Extract the [x, y] coordinate from the center of the cell holding the provided text.  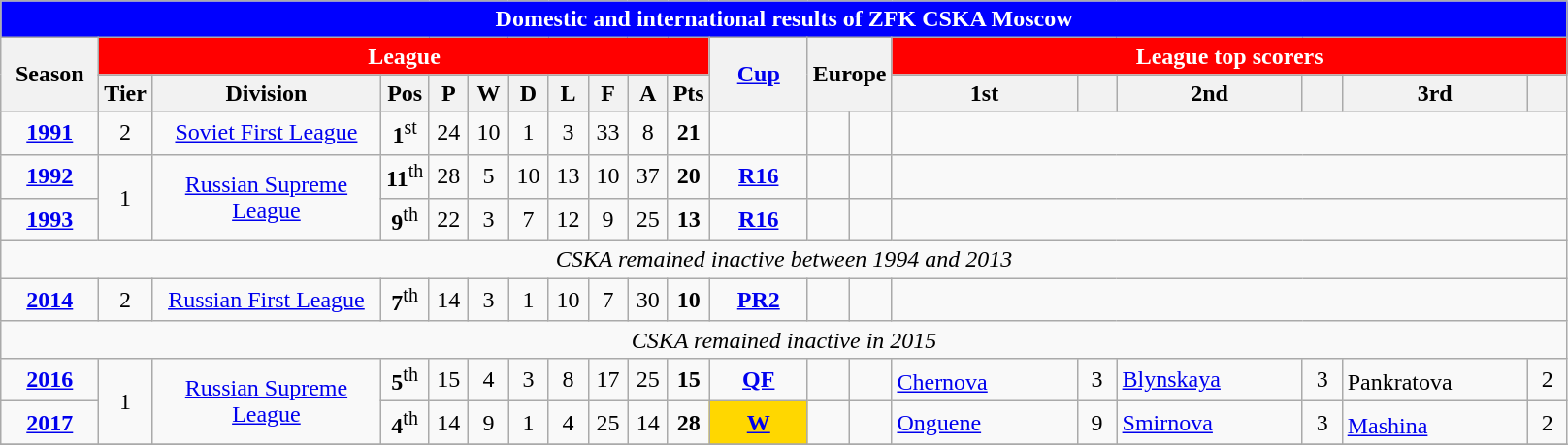
Pankratova [1434, 380]
Smirnova [1209, 423]
2nd [1209, 93]
12 [569, 219]
4th [404, 423]
1992 [50, 176]
33 [607, 134]
24 [448, 134]
1993 [50, 219]
22 [448, 219]
D [528, 93]
5 [489, 176]
Pos [404, 93]
Cup [759, 75]
QF [759, 380]
17 [607, 380]
30 [648, 301]
Mashina [1434, 423]
Soviet First League [266, 134]
League top scorers [1229, 56]
Division [266, 93]
CSKA remained inactive in 2015 [784, 339]
9th [404, 219]
Blynskaya [1209, 380]
11th [404, 176]
Season [50, 75]
5th [404, 380]
League [404, 56]
Chernova [984, 380]
CSKA remained inactive between 1994 and 2013 [784, 260]
Tier [126, 93]
P [448, 93]
7th [404, 301]
2016 [50, 380]
2017 [50, 423]
Pts [689, 93]
F [607, 93]
37 [648, 176]
A [648, 93]
L [569, 93]
21 [689, 134]
Europe [850, 75]
Domestic and international results of ZFK CSKA Moscow [784, 19]
Russian First League [266, 301]
3rd [1434, 93]
1991 [50, 134]
Onguene [984, 423]
2014 [50, 301]
20 [689, 176]
PR2 [759, 301]
